Detect which cell encompasses the target text, then output its [x, y] center coordinate. 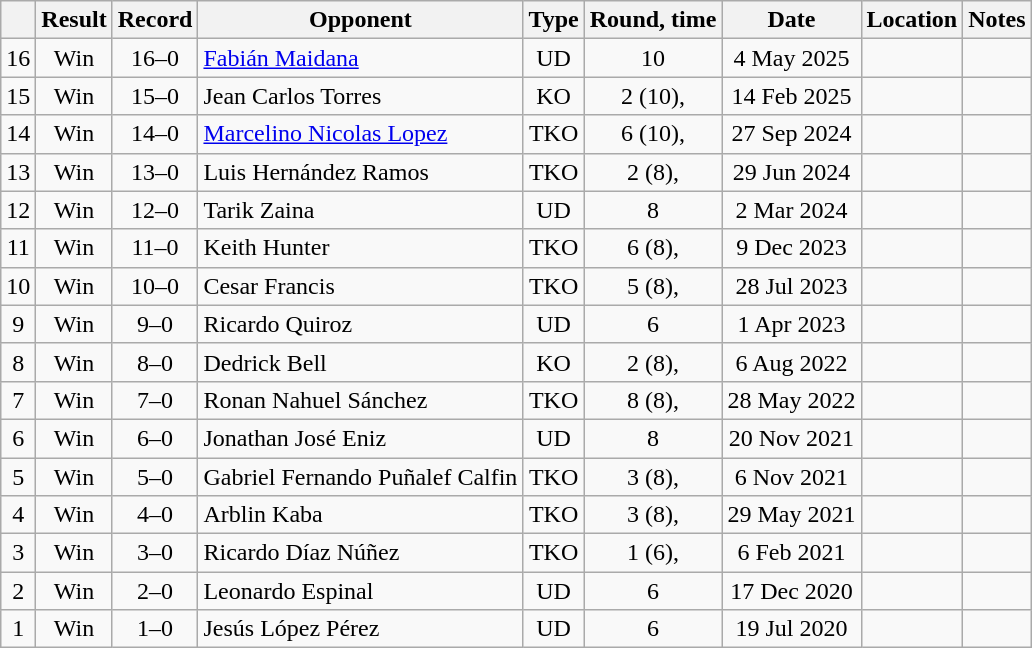
28 Jul 2023 [792, 286]
17 Dec 2020 [792, 591]
20 Nov 2021 [792, 438]
Fabián Maidana [360, 58]
5 (8), [653, 286]
7 [18, 400]
4–0 [155, 515]
Keith Hunter [360, 248]
16–0 [155, 58]
5 [18, 477]
2 Mar 2024 [792, 210]
15 [18, 96]
29 May 2021 [792, 515]
Notes [997, 20]
Type [554, 20]
3 [18, 553]
Jesús López Pérez [360, 629]
12 [18, 210]
13 [18, 172]
3–0 [155, 553]
4 May 2025 [792, 58]
6 Nov 2021 [792, 477]
29 Jun 2024 [792, 172]
11–0 [155, 248]
Tarik Zaina [360, 210]
9 [18, 324]
Leonardo Espinal [360, 591]
4 [18, 515]
1 Apr 2023 [792, 324]
7–0 [155, 400]
10–0 [155, 286]
Jean Carlos Torres [360, 96]
28 May 2022 [792, 400]
6 Feb 2021 [792, 553]
Ricardo Díaz Núñez [360, 553]
Record [155, 20]
Cesar Francis [360, 286]
2 [18, 591]
6 (8), [653, 248]
1 (6), [653, 553]
9 Dec 2023 [792, 248]
Marcelino Nicolas Lopez [360, 134]
2–0 [155, 591]
Luis Hernández Ramos [360, 172]
Gabriel Fernando Puñalef Calfin [360, 477]
Result [74, 20]
1–0 [155, 629]
Ricardo Quiroz [360, 324]
15–0 [155, 96]
16 [18, 58]
12–0 [155, 210]
Date [792, 20]
6 (10), [653, 134]
6–0 [155, 438]
13–0 [155, 172]
Jonathan José Eniz [360, 438]
27 Sep 2024 [792, 134]
Dedrick Bell [360, 362]
8–0 [155, 362]
9–0 [155, 324]
Arblin Kaba [360, 515]
19 Jul 2020 [792, 629]
14–0 [155, 134]
6 Aug 2022 [792, 362]
5–0 [155, 477]
Ronan Nahuel Sánchez [360, 400]
14 [18, 134]
11 [18, 248]
Opponent [360, 20]
1 [18, 629]
2 (10), [653, 96]
8 (8), [653, 400]
14 Feb 2025 [792, 96]
Round, time [653, 20]
Location [912, 20]
